Capture the cell that displays the provided text and extract its (x, y) central coordinate. 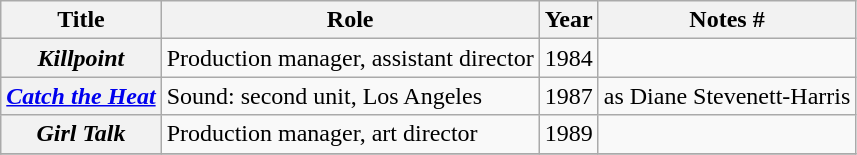
1989 (568, 134)
Sound: second unit, Los Angeles (350, 96)
Catch the Heat (81, 96)
1987 (568, 96)
as Diane Stevenett-Harris (727, 96)
Notes # (727, 20)
Role (350, 20)
Girl Talk (81, 134)
Title (81, 20)
1984 (568, 58)
Production manager, art director (350, 134)
Production manager, assistant director (350, 58)
Year (568, 20)
Killpoint (81, 58)
